Capture the cell that displays the provided text and extract its (x, y) central coordinate. 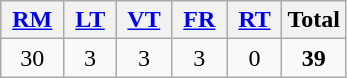
Total (314, 20)
30 (32, 58)
39 (314, 58)
LT (90, 20)
RT (254, 20)
VT (144, 20)
FR (200, 20)
0 (254, 58)
RM (32, 20)
